Provide the (x, y) coordinate of the cell's center where the given text is located.  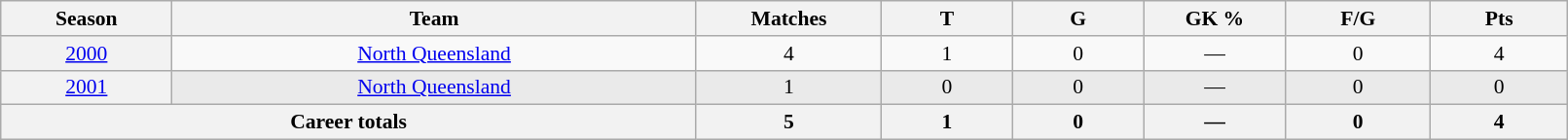
T (948, 18)
Season (87, 18)
Career totals (348, 122)
2000 (87, 53)
GK % (1215, 18)
F/G (1358, 18)
Team (434, 18)
Matches (788, 18)
Pts (1499, 18)
5 (788, 122)
G (1078, 18)
2001 (87, 87)
